From the cell containing the given text, extract its center point as (x, y) coordinate. 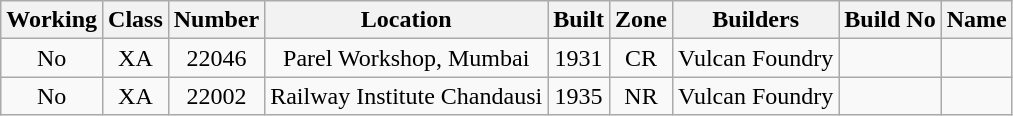
Location (406, 20)
1931 (579, 58)
Parel Workshop, Mumbai (406, 58)
Working (52, 20)
Built (579, 20)
CR (640, 58)
Number (216, 20)
22046 (216, 58)
Builders (756, 20)
Zone (640, 20)
22002 (216, 96)
Name (976, 20)
1935 (579, 96)
Class (136, 20)
Build No (890, 20)
NR (640, 96)
Railway Institute Chandausi (406, 96)
